Provide the [X, Y] coordinate of the cell's center where the given text is located.  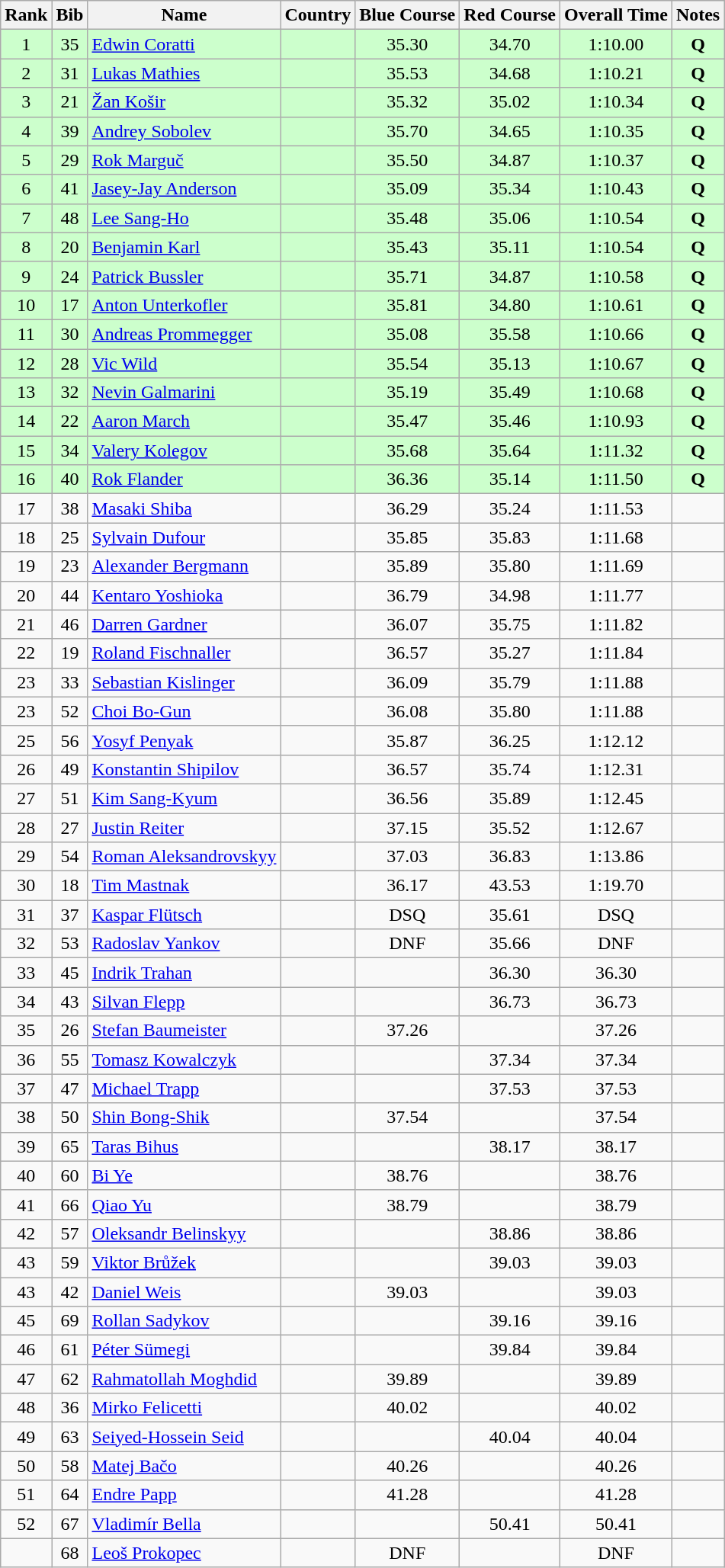
34.65 [510, 131]
35.34 [510, 189]
36.83 [510, 857]
Name [184, 15]
Indrik Trahan [184, 973]
1 [26, 44]
35.52 [510, 827]
35.58 [510, 334]
35.74 [510, 769]
65 [70, 1146]
35.30 [407, 44]
1:11.32 [616, 451]
Aaron March [184, 422]
Rahmatollah Moghdid [184, 1379]
1:10.66 [616, 334]
Rok Flander [184, 479]
68 [70, 1553]
Kentaro Yoshioka [184, 595]
64 [70, 1495]
35.54 [407, 364]
1:10.34 [616, 102]
35.81 [407, 305]
7 [26, 218]
36.56 [407, 798]
43.53 [510, 886]
1:10.37 [616, 160]
1:11.77 [616, 595]
Daniel Weis [184, 1292]
Vladimír Bella [184, 1524]
1:12.31 [616, 769]
Nevin Galmarini [184, 393]
54 [70, 857]
58 [70, 1466]
56 [70, 740]
63 [70, 1437]
35.11 [510, 247]
69 [70, 1321]
Sebastian Kislinger [184, 682]
36.36 [407, 479]
35.14 [510, 479]
1:10.58 [616, 276]
35.43 [407, 247]
44 [70, 595]
36.29 [407, 508]
15 [26, 451]
12 [26, 364]
11 [26, 334]
1:12.67 [616, 827]
1:13.86 [616, 857]
36.79 [407, 595]
35.49 [510, 393]
35.53 [407, 73]
1:11.69 [616, 566]
Mirko Felicetti [184, 1408]
35.08 [407, 334]
36.09 [407, 682]
Roman Aleksandrovskyy [184, 857]
Taras Bihus [184, 1146]
59 [70, 1262]
1:12.12 [616, 740]
1:10.93 [616, 422]
35.79 [510, 682]
1:10.43 [616, 189]
Andreas Prommegger [184, 334]
Konstantin Shipilov [184, 769]
Valery Kolegov [184, 451]
35.09 [407, 189]
37.15 [407, 827]
55 [70, 1060]
35.50 [407, 160]
Michael Trapp [184, 1089]
Yosyf Penyak [184, 740]
1:11.84 [616, 653]
Matej Bačo [184, 1466]
3 [26, 102]
Lukas Mathies [184, 73]
35.64 [510, 451]
34.98 [510, 595]
34.68 [510, 73]
Silvan Flepp [184, 1002]
35.02 [510, 102]
61 [70, 1350]
1:10.61 [616, 305]
35.70 [407, 131]
1:11.82 [616, 624]
36.08 [407, 711]
Blue Course [407, 15]
1:19.70 [616, 886]
2 [26, 73]
1:10.21 [616, 73]
35.87 [407, 740]
Péter Sümegi [184, 1350]
Sylvain Dufour [184, 537]
14 [26, 422]
35.85 [407, 537]
57 [70, 1233]
53 [70, 944]
5 [26, 160]
35.71 [407, 276]
35.61 [510, 915]
1:12.45 [616, 798]
Justin Reiter [184, 827]
1:11.50 [616, 479]
Bib [70, 15]
35.68 [407, 451]
34.80 [510, 305]
Notes [698, 15]
35.27 [510, 653]
35.46 [510, 422]
9 [26, 276]
1:10.67 [616, 364]
Overall Time [616, 15]
35.13 [510, 364]
Alexander Bergmann [184, 566]
35.66 [510, 944]
4 [26, 131]
Roland Fischnaller [184, 653]
Endre Papp [184, 1495]
66 [70, 1204]
Shin Bong-Shik [184, 1117]
Bi Ye [184, 1175]
Qiao Yu [184, 1204]
35.75 [510, 624]
67 [70, 1524]
24 [70, 276]
Tomasz Kowalczyk [184, 1060]
8 [26, 247]
Anton Unterkofler [184, 305]
Andrey Sobolev [184, 131]
35.06 [510, 218]
Kaspar Flütsch [184, 915]
60 [70, 1175]
Tim Mastnak [184, 886]
Vic Wild [184, 364]
35.48 [407, 218]
36.17 [407, 886]
13 [26, 393]
Patrick Bussler [184, 276]
35.24 [510, 508]
34.70 [510, 44]
Rok Marguč [184, 160]
10 [26, 305]
Rank [26, 15]
62 [70, 1379]
Leoš Prokopec [184, 1553]
35.47 [407, 422]
Benjamin Karl [184, 247]
Edwin Coratti [184, 44]
1:10.35 [616, 131]
Seiyed-Hossein Seid [184, 1437]
Oleksandr Belinskyy [184, 1233]
Rollan Sadykov [184, 1321]
36.25 [510, 740]
37.03 [407, 857]
1:11.68 [616, 537]
Red Course [510, 15]
Viktor Brůžek [184, 1262]
35.32 [407, 102]
35.19 [407, 393]
Žan Košir [184, 102]
1:10.00 [616, 44]
Country [318, 15]
Jasey-Jay Anderson [184, 189]
Masaki Shiba [184, 508]
Lee Sang-Ho [184, 218]
6 [26, 189]
1:11.53 [616, 508]
Radoslav Yankov [184, 944]
35.83 [510, 537]
16 [26, 479]
Darren Gardner [184, 624]
1:10.68 [616, 393]
36.07 [407, 624]
Stefan Baumeister [184, 1031]
Choi Bo-Gun [184, 711]
Kim Sang-Kyum [184, 798]
